Locate the cell with the specified text and output its [X, Y] center coordinate. 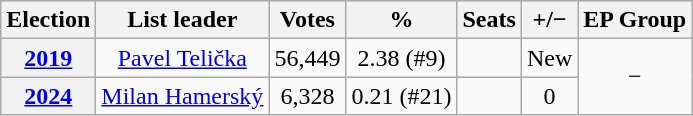
New [549, 58]
EP Group [635, 20]
2024 [48, 96]
+/− [549, 20]
2019 [48, 58]
0.21 (#21) [402, 96]
6,328 [308, 96]
Pavel Telička [182, 58]
Votes [308, 20]
Milan Hamerský [182, 96]
2.38 (#9) [402, 58]
− [635, 77]
56,449 [308, 58]
0 [549, 96]
% [402, 20]
Election [48, 20]
Seats [489, 20]
List leader [182, 20]
